Provide the [x, y] coordinate of the cell's center where the given text is located.  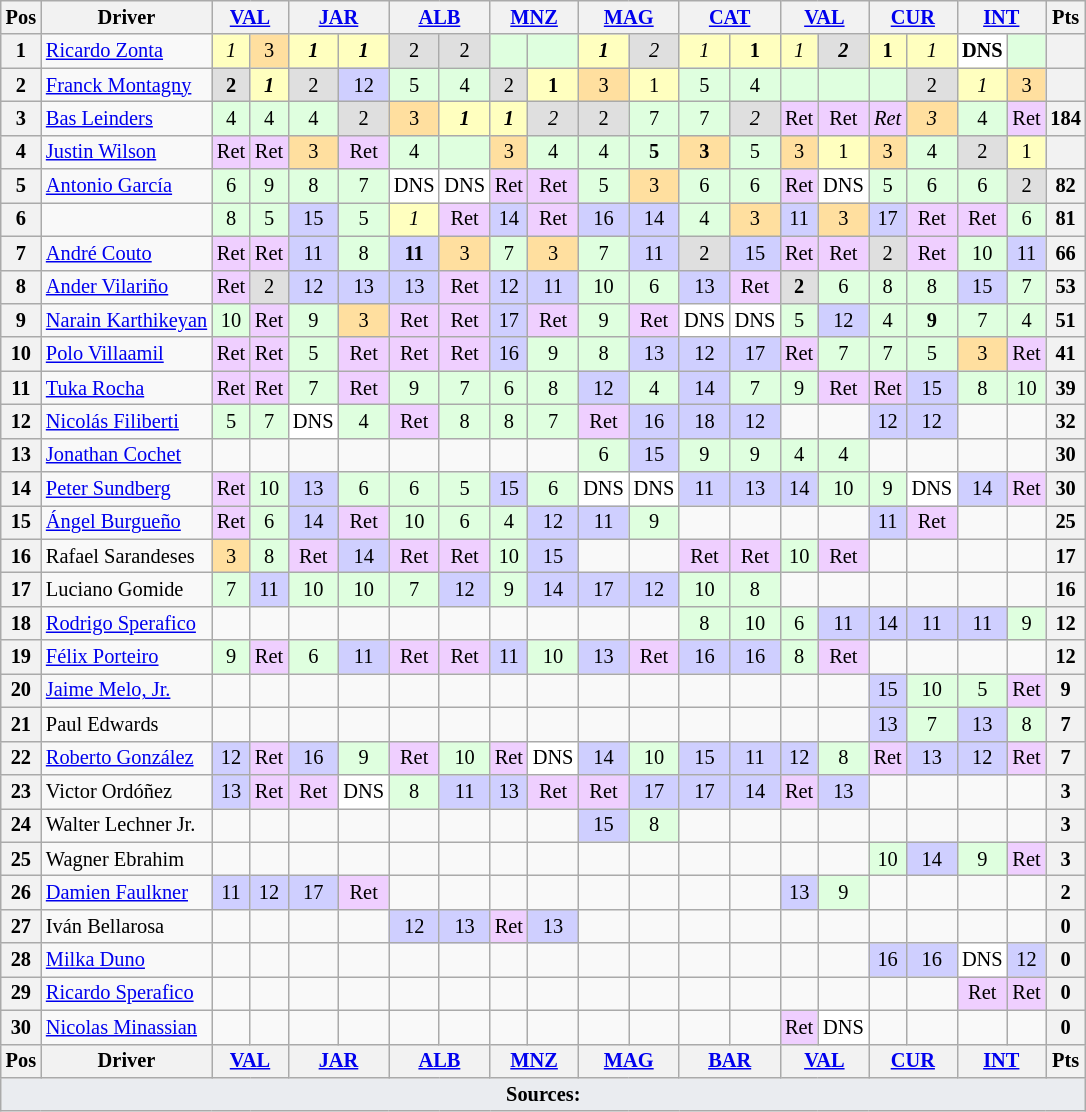
Bas Leinders [126, 118]
Sources: [544, 1094]
Rafael Sarandeses [126, 556]
39 [1066, 388]
BAR [730, 1061]
Milka Duno [126, 960]
81 [1066, 219]
Iván Bellarosa [126, 926]
CAT [730, 17]
Paul Edwards [126, 724]
Walter Lechner Jr. [126, 825]
Justin Wilson [126, 152]
Franck Montagny [126, 85]
51 [1066, 320]
Nicolas Minassian [126, 1027]
41 [1066, 354]
Roberto González [126, 758]
Ángel Burgueño [126, 522]
Narain Karthikeyan [126, 320]
Wagner Ebrahim [126, 859]
Félix Porteiro [126, 657]
Ricardo Zonta [126, 51]
20 [21, 690]
19 [21, 657]
28 [21, 960]
184 [1066, 118]
Ander Vilariño [126, 287]
26 [21, 892]
23 [21, 791]
29 [21, 993]
Victor Ordóñez [126, 791]
22 [21, 758]
27 [21, 926]
Peter Sundberg [126, 489]
André Couto [126, 253]
Jonathan Cochet [126, 455]
Ricardo Sperafico [126, 993]
53 [1066, 287]
24 [21, 825]
Damien Faulkner [126, 892]
Luciano Gomide [126, 589]
Tuka Rocha [126, 388]
32 [1066, 421]
Nicolás Filiberti [126, 421]
66 [1066, 253]
Jaime Melo, Jr. [126, 690]
Antonio García [126, 186]
Rodrigo Sperafico [126, 623]
21 [21, 724]
82 [1066, 186]
Polo Villaamil [126, 354]
